Detect which cell encompasses the target text, then output its (x, y) center coordinate. 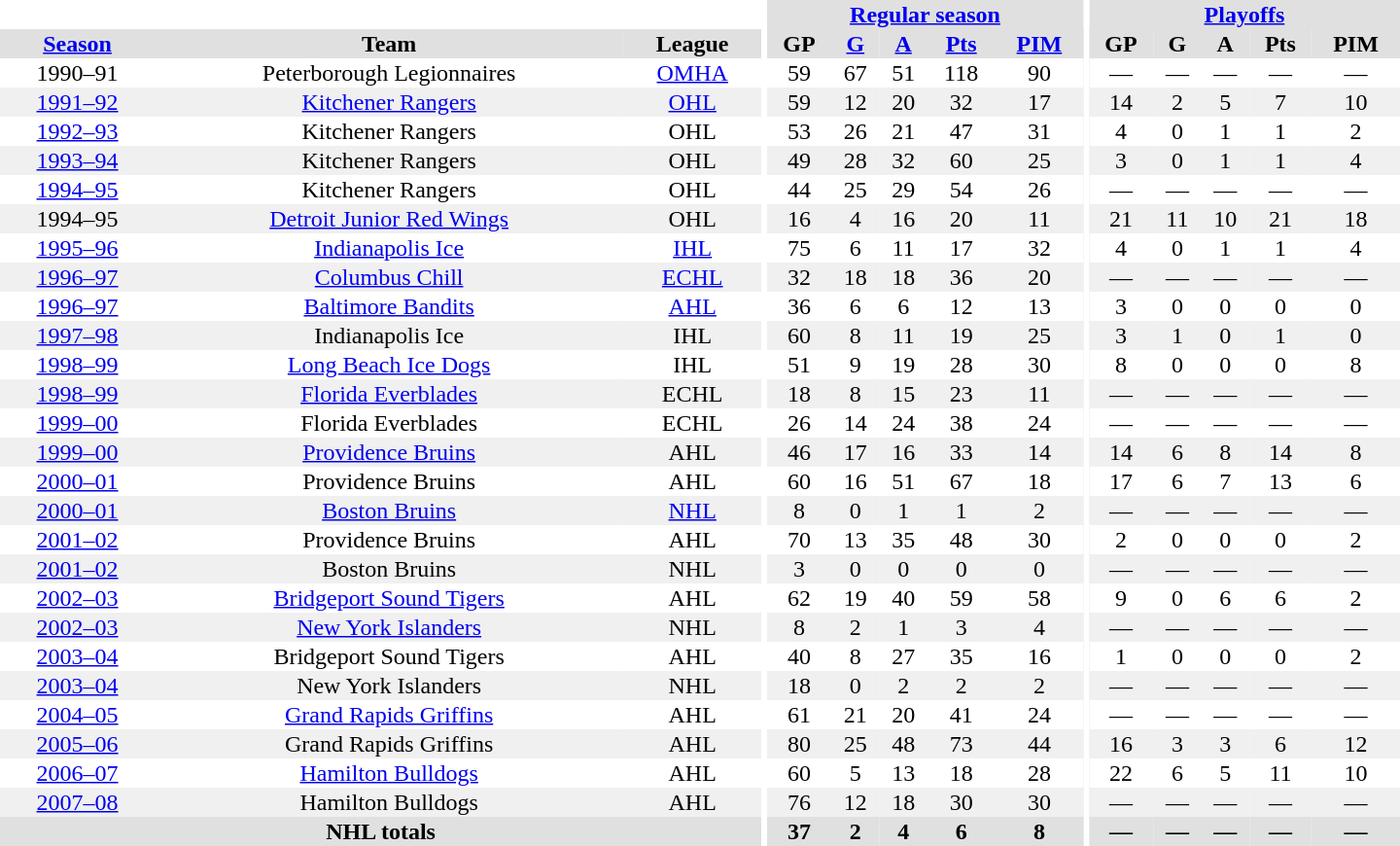
47 (962, 131)
62 (799, 598)
1990–91 (78, 73)
118 (962, 73)
Detroit Junior Red Wings (389, 219)
23 (962, 394)
90 (1040, 73)
15 (902, 394)
27 (902, 656)
NHL totals (381, 831)
33 (962, 452)
38 (962, 423)
2005–06 (78, 744)
OMHA (692, 73)
73 (962, 744)
Baltimore Bandits (389, 306)
1991–92 (78, 102)
1997–98 (78, 335)
31 (1040, 131)
70 (799, 540)
Long Beach Ice Dogs (389, 365)
1995–96 (78, 248)
29 (902, 190)
Team (389, 44)
League (692, 44)
75 (799, 248)
76 (799, 802)
41 (962, 715)
46 (799, 452)
53 (799, 131)
54 (962, 190)
2007–08 (78, 802)
37 (799, 831)
Season (78, 44)
1992–93 (78, 131)
58 (1040, 598)
1993–94 (78, 160)
Regular season (926, 15)
Columbus Chill (389, 277)
61 (799, 715)
22 (1121, 773)
2004–05 (78, 715)
Peterborough Legionnaires (389, 73)
49 (799, 160)
Playoffs (1244, 15)
80 (799, 744)
2006–07 (78, 773)
